For the text-containing cell, return its midpoint in (X, Y) coordinate format. 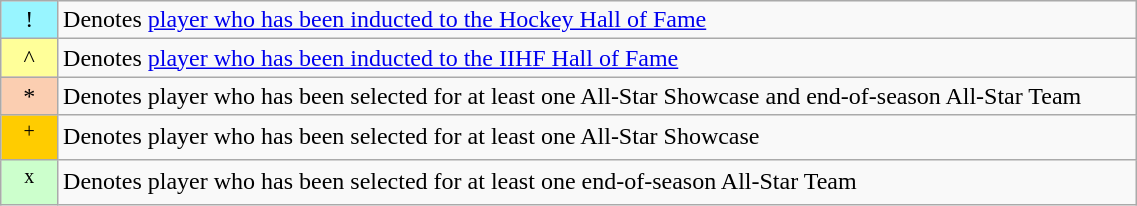
Denotes player who has been selected for at least one end-of-season All-Star Team (598, 182)
Denotes player who has been selected for at least one All-Star Showcase and end-of-season All-Star Team (598, 96)
* (30, 96)
x (30, 182)
! (30, 20)
Denotes player who has been inducted to the Hockey Hall of Fame (598, 20)
Denotes player who has been inducted to the IIHF Hall of Fame (598, 58)
+ (30, 138)
^ (30, 58)
Denotes player who has been selected for at least one All-Star Showcase (598, 138)
